Provide the [X, Y] coordinate of the cell's center where the given text is located.  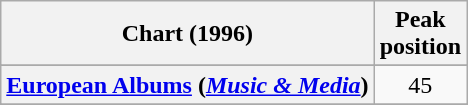
Chart (1996) [188, 34]
Peakposition [420, 34]
45 [420, 85]
European Albums (Music & Media) [188, 85]
